Scan for the cell matching the given text and deliver its [x, y] coordinate at center. 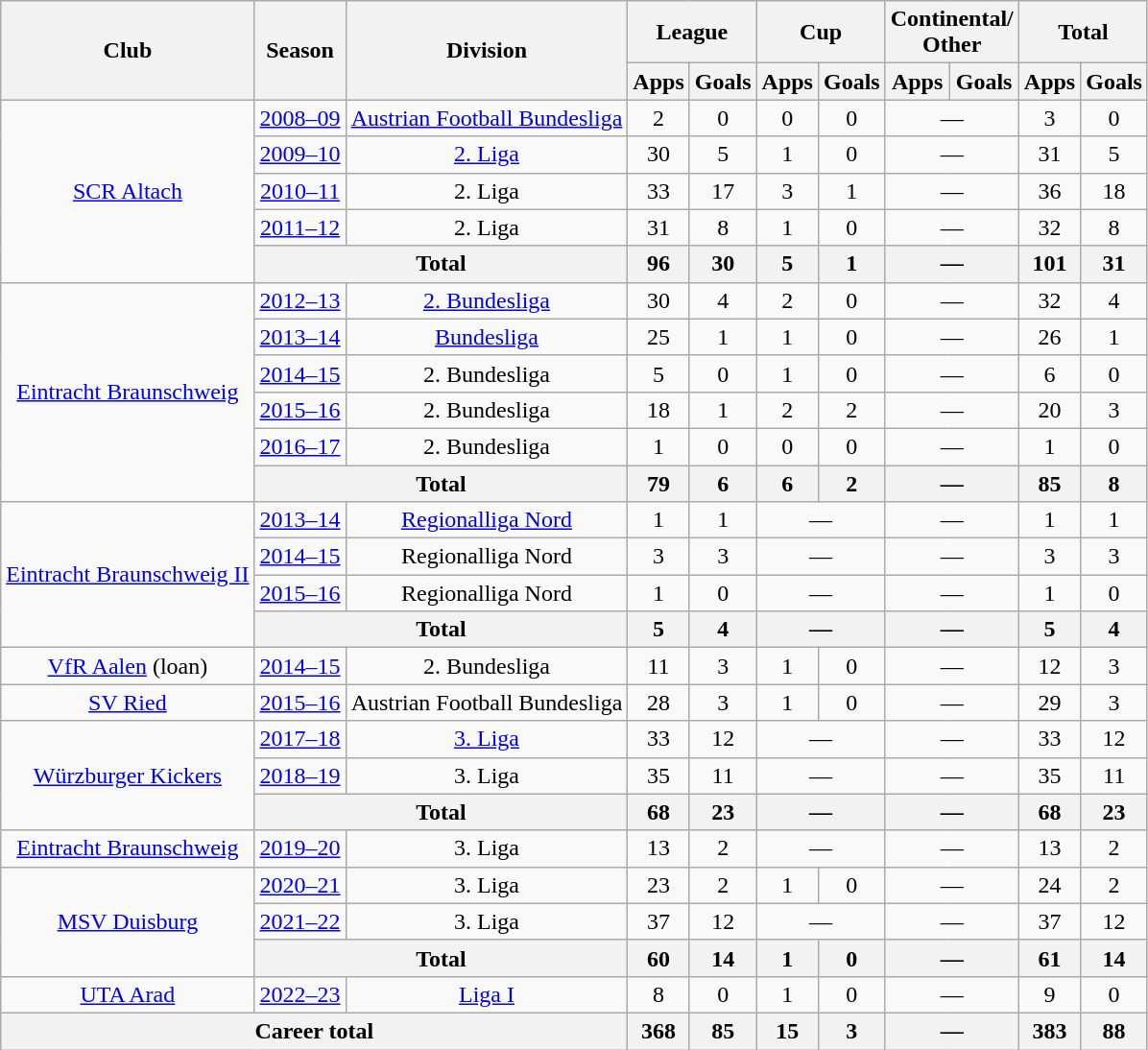
60 [658, 958]
36 [1049, 191]
383 [1049, 1031]
League [692, 33]
2008–09 [299, 118]
SCR Altach [128, 191]
Career total [315, 1031]
17 [723, 191]
2021–22 [299, 921]
Cup [821, 33]
MSV Duisburg [128, 921]
2012–13 [299, 300]
Continental/Other [952, 33]
26 [1049, 337]
79 [658, 483]
2017–18 [299, 739]
SV Ried [128, 703]
Club [128, 50]
28 [658, 703]
9 [1049, 994]
2019–20 [299, 848]
VfR Aalen (loan) [128, 666]
24 [1049, 885]
Season [299, 50]
Würzburger Kickers [128, 776]
Liga I [487, 994]
UTA Arad [128, 994]
2011–12 [299, 227]
2022–23 [299, 994]
101 [1049, 264]
2020–21 [299, 885]
25 [658, 337]
2009–10 [299, 155]
368 [658, 1031]
15 [787, 1031]
Eintracht Braunschweig II [128, 575]
20 [1049, 410]
2016–17 [299, 446]
61 [1049, 958]
Division [487, 50]
Bundesliga [487, 337]
88 [1114, 1031]
2010–11 [299, 191]
29 [1049, 703]
2018–19 [299, 776]
96 [658, 264]
